Locate the cell with the specified text and output its (x, y) center coordinate. 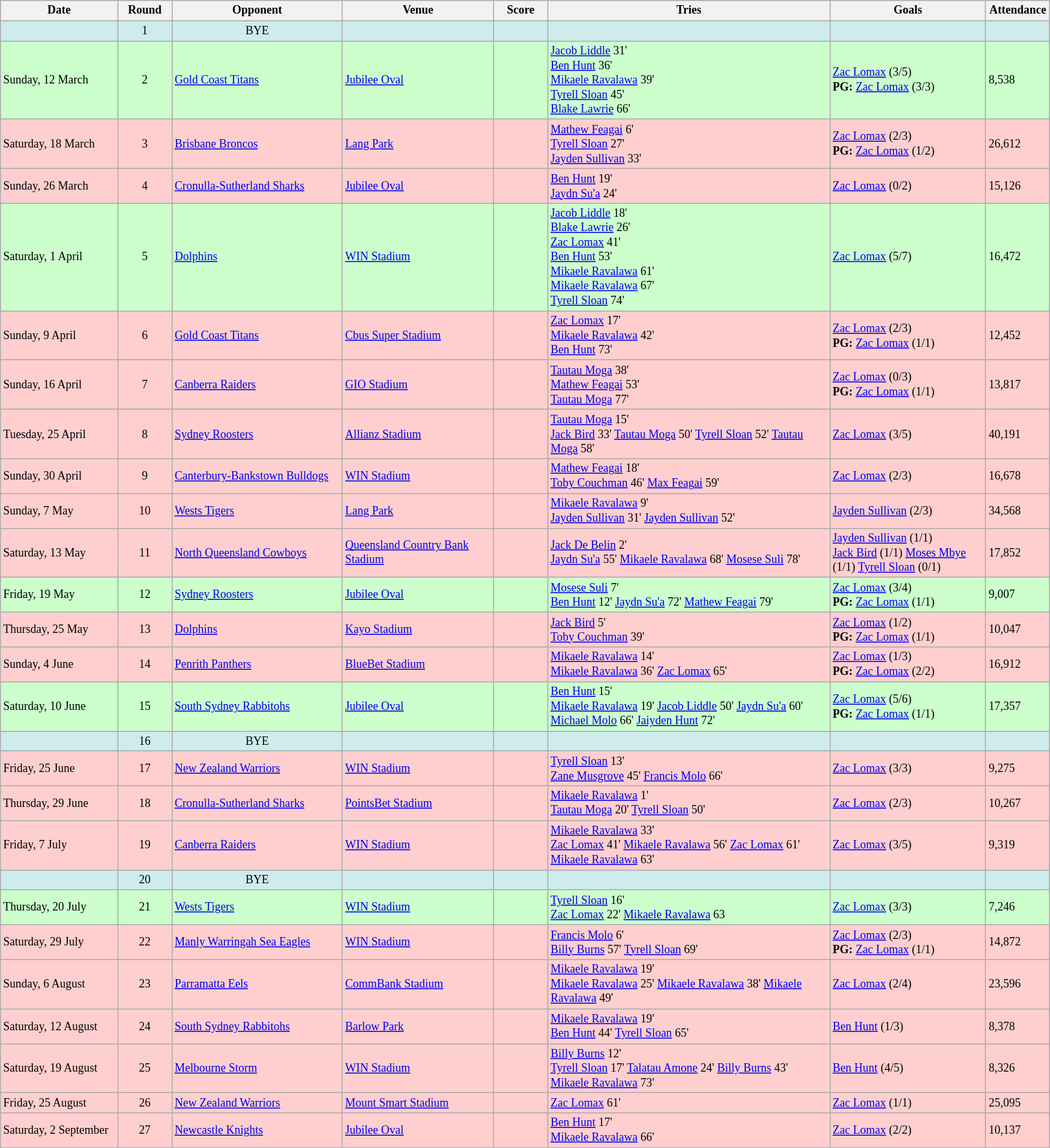
Newcastle Knights (257, 1131)
Sunday, 9 April (60, 335)
Ben Hunt 19' Jaydn Su'a 24' (689, 186)
Mikaele Ravalawa 33'Zac Lomax 41' Mikaele Ravalawa 56' Zac Lomax 61' Mikaele Ravalawa 63' (689, 845)
24 (145, 1026)
Brisbane Broncos (257, 144)
20 (145, 880)
Attendance (1018, 10)
18 (145, 803)
Zac Lomax (2/3) PG: Zac Lomax (1/2) (908, 144)
40,191 (1018, 434)
3 (145, 144)
23 (145, 984)
10,047 (1018, 630)
CommBank Stadium (418, 984)
21 (145, 907)
2 (145, 80)
Zac Lomax (3/5) PG: Zac Lomax (3/3) (908, 80)
Mikaele Ravalawa 14'Mikaele Ravalawa 36' Zac Lomax 65' (689, 665)
Jack Bird 5'Toby Couchman 39' (689, 630)
1 (145, 31)
Jack De Belin 2'Jaydn Su'a 55' Mikaele Ravalawa 68' Mosese Suli 78' (689, 553)
Opponent (257, 10)
Friday, 25 August (60, 1103)
23,596 (1018, 984)
5 (145, 257)
Tautau Moga 15'Jack Bird 33' Tautau Moga 50' Tyrell Sloan 52' Tautau Moga 58' (689, 434)
Tyrell Sloan 13'Zane Musgrove 45' Francis Molo 66' (689, 769)
16,472 (1018, 257)
8,538 (1018, 80)
Francis Molo 6'Billy Burns 57' Tyrell Sloan 69' (689, 942)
Queensland Country Bank Stadium (418, 553)
Zac Lomax (2/2) (908, 1131)
7,246 (1018, 907)
10,137 (1018, 1131)
Melbourne Storm (257, 1068)
Zac Lomax (3/4) PG: Zac Lomax (1/1) (908, 595)
34,568 (1018, 511)
11 (145, 553)
Friday, 25 June (60, 769)
Goals (908, 10)
Zac Lomax (1/1) (908, 1103)
14,872 (1018, 942)
Round (145, 10)
Jayden Sullivan (2/3) (908, 511)
12,452 (1018, 335)
19 (145, 845)
15 (145, 706)
Thursday, 29 June (60, 803)
Sunday, 16 April (60, 384)
Billy Burns 12'Tyrell Sloan 17' Talatau Amone 24' Billy Burns 43' Mikaele Ravalawa 73' (689, 1068)
Sunday, 26 March (60, 186)
8,378 (1018, 1026)
Mikaele Ravalawa 9'Jayden Sullivan 31' Jayden Sullivan 52' (689, 511)
16,912 (1018, 665)
Kayo Stadium (418, 630)
25 (145, 1068)
Zac Lomax (1/2) PG: Zac Lomax (1/1) (908, 630)
Tries (689, 10)
Manly Warringah Sea Eagles (257, 942)
Jacob Liddle 31' Ben Hunt 36' Mikaele Ravalawa 39' Tyrell Sloan 45' Blake Lawrie 66' (689, 80)
13 (145, 630)
6 (145, 335)
Zac Lomax (1/3) PG: Zac Lomax (2/2) (908, 665)
Saturday, 2 September (60, 1131)
26,612 (1018, 144)
Parramatta Eels (257, 984)
Mathew Feagai 6' Tyrell Sloan 27' Jayden Sullivan 33' (689, 144)
Sunday, 4 June (60, 665)
Saturday, 29 July (60, 942)
10,267 (1018, 803)
17,357 (1018, 706)
Saturday, 18 March (60, 144)
Barlow Park (418, 1026)
9,007 (1018, 595)
Saturday, 12 August (60, 1026)
Tyrell Sloan 16'Zac Lomax 22' Mikaele Ravalawa 63 (689, 907)
Zac Lomax (0/2) (908, 186)
Zac Lomax (0/3) PG: Zac Lomax (1/1) (908, 384)
Zac Lomax (2/4) (908, 984)
7 (145, 384)
Zac Lomax 17' Mikaele Ravalawa 42' Ben Hunt 73' (689, 335)
4 (145, 186)
Saturday, 1 April (60, 257)
Mikaele Ravalawa 1'Tautau Moga 20' Tyrell Sloan 50' (689, 803)
Friday, 7 July (60, 845)
9,275 (1018, 769)
27 (145, 1131)
Zac Lomax (5/7) (908, 257)
10 (145, 511)
16 (145, 742)
PointsBet Stadium (418, 803)
North Queensland Cowboys (257, 553)
Mikaele Ravalawa 19'Ben Hunt 44' Tyrell Sloan 65' (689, 1026)
22 (145, 942)
12 (145, 595)
Thursday, 20 July (60, 907)
Sunday, 6 August (60, 984)
Penrith Panthers (257, 665)
17 (145, 769)
Tuesday, 25 April (60, 434)
Mathew Feagai 18'Toby Couchman 46' Max Feagai 59' (689, 476)
14 (145, 665)
Thursday, 25 May (60, 630)
Ben Hunt 15'Mikaele Ravalawa 19' Jacob Liddle 50' Jaydn Su'a 60' Michael Molo 66' Jaiyden Hunt 72' (689, 706)
Saturday, 13 May (60, 553)
15,126 (1018, 186)
Date (60, 10)
Canterbury-Bankstown Bulldogs (257, 476)
Friday, 19 May (60, 595)
Zac Lomax 61' (689, 1103)
Score (521, 10)
Sunday, 30 April (60, 476)
16,678 (1018, 476)
8 (145, 434)
Allianz Stadium (418, 434)
26 (145, 1103)
Ben Hunt (4/5) (908, 1068)
Ben Hunt 17'Mikaele Ravalawa 66' (689, 1131)
Sunday, 7 May (60, 511)
Saturday, 10 June (60, 706)
Zac Lomax (5/6) PG: Zac Lomax (1/1) (908, 706)
9,319 (1018, 845)
Jacob Liddle 18' Blake Lawrie 26' Zac Lomax 41' Ben Hunt 53' Mikaele Ravalawa 61' Mikaele Ravalawa 67' Tyrell Sloan 74' (689, 257)
Mosese Suli 7'Ben Hunt 12' Jaydn Su'a 72' Mathew Feagai 79' (689, 595)
Saturday, 19 August (60, 1068)
Sunday, 12 March (60, 80)
Cbus Super Stadium (418, 335)
Mount Smart Stadium (418, 1103)
Mikaele Ravalawa 19'Mikaele Ravalawa 25' Mikaele Ravalawa 38' Mikaele Ravalawa 49' (689, 984)
GIO Stadium (418, 384)
8,326 (1018, 1068)
Venue (418, 10)
Ben Hunt (1/3) (908, 1026)
Tautau Moga 38' Mathew Feagai 53' Tautau Moga 77' (689, 384)
25,095 (1018, 1103)
13,817 (1018, 384)
17,852 (1018, 553)
Jayden Sullivan (1/1)Jack Bird (1/1) Moses Mbye (1/1) Tyrell Sloan (0/1) (908, 553)
9 (145, 476)
BlueBet Stadium (418, 665)
